Locate the cell with the specified text and output its [X, Y] center coordinate. 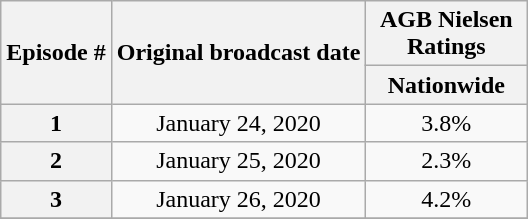
Original broadcast date [238, 52]
Episode # [56, 52]
3.8% [446, 123]
January 24, 2020 [238, 123]
2 [56, 161]
January 26, 2020 [238, 199]
AGB Nielsen Ratings [446, 34]
2.3% [446, 161]
3 [56, 199]
January 25, 2020 [238, 161]
Nationwide [446, 85]
1 [56, 123]
4.2% [446, 199]
